Provide the (x, y) coordinate of the cell's center where the given text is located.  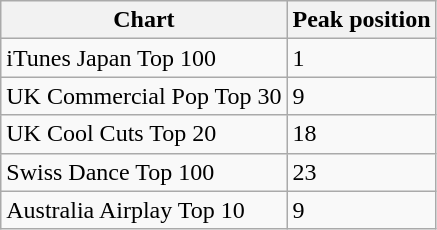
Chart (144, 20)
Swiss Dance Top 100 (144, 172)
1 (362, 58)
iTunes Japan Top 100 (144, 58)
18 (362, 134)
Peak position (362, 20)
UK Commercial Pop Top 30 (144, 96)
UK Cool Cuts Top 20 (144, 134)
23 (362, 172)
Australia Airplay Top 10 (144, 210)
